From the cell containing the given text, extract its center point as [x, y] coordinate. 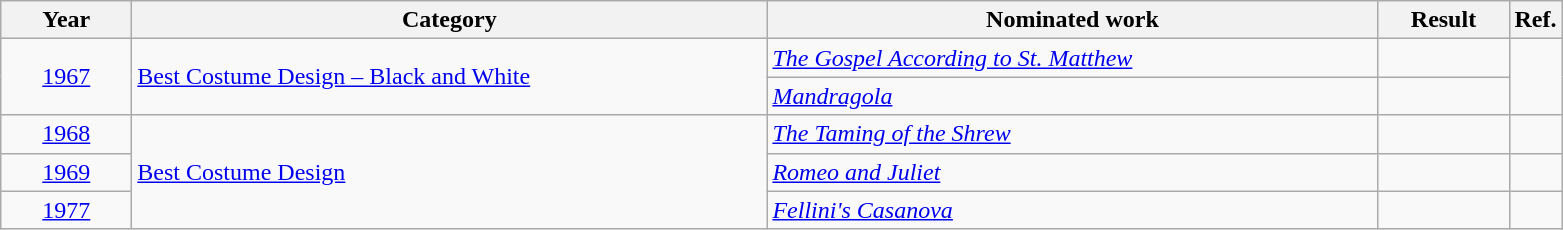
Category [450, 20]
Best Costume Design [450, 172]
1967 [66, 77]
Fellini's Casanova [1072, 210]
1977 [66, 210]
1969 [66, 172]
Ref. [1536, 20]
Mandragola [1072, 96]
Best Costume Design – Black and White [450, 77]
Year [66, 20]
1968 [66, 134]
Nominated work [1072, 20]
Romeo and Juliet [1072, 172]
The Taming of the Shrew [1072, 134]
The Gospel According to St. Matthew [1072, 58]
Result [1444, 20]
